Scan for the cell matching the given text and deliver its (x, y) coordinate at center. 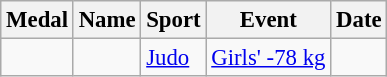
Judo (174, 58)
Event (268, 20)
Girls' -78 kg (268, 58)
Date (359, 20)
Name (107, 20)
Medal (38, 20)
Sport (174, 20)
